Determine the (X, Y) coordinate at the center of the cell enclosing the given text.  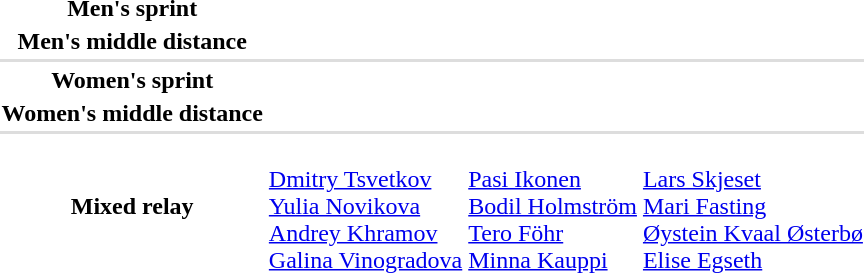
Men's middle distance (132, 41)
Women's sprint (132, 80)
Women's middle distance (132, 113)
